Search for the cell housing the specified text and yield its (X, Y) center coordinate. 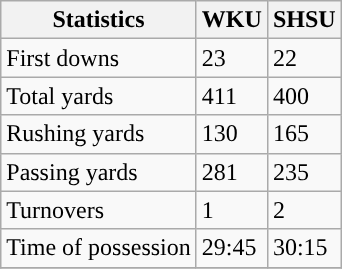
281 (232, 172)
130 (232, 134)
1 (232, 210)
SHSU (304, 20)
Turnovers (99, 210)
23 (232, 58)
400 (304, 96)
Total yards (99, 96)
30:15 (304, 248)
Rushing yards (99, 134)
Statistics (99, 20)
165 (304, 134)
411 (232, 96)
First downs (99, 58)
29:45 (232, 248)
WKU (232, 20)
22 (304, 58)
2 (304, 210)
235 (304, 172)
Passing yards (99, 172)
Time of possession (99, 248)
